Detect which cell encompasses the target text, then output its (X, Y) center coordinate. 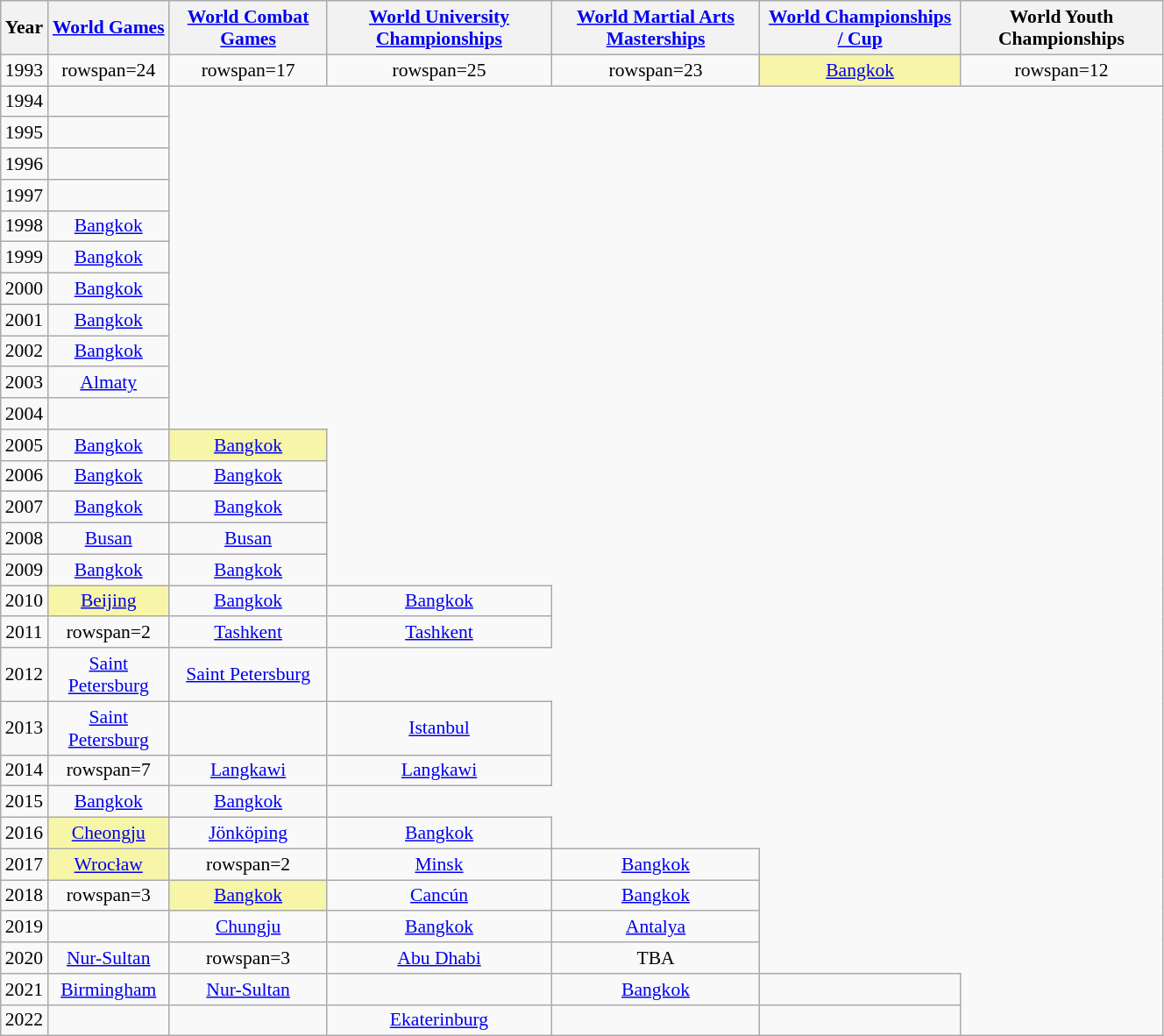
World Youth Championships (1062, 28)
2020 (25, 958)
Antalya (656, 927)
2001 (25, 320)
2021 (25, 990)
2009 (25, 570)
2005 (25, 445)
2004 (25, 414)
2018 (25, 896)
1993 (25, 70)
Year (25, 28)
Birmingham (109, 990)
World Games (109, 28)
rowspan=25 (440, 70)
Istanbul (440, 727)
World University Championships (440, 28)
2007 (25, 507)
2014 (25, 770)
Jönköping (247, 834)
rowspan=24 (109, 70)
2000 (25, 289)
1995 (25, 133)
World Championships / Cup (861, 28)
Ekaterinburg (440, 1020)
1997 (25, 195)
Cancún (440, 896)
Chungju (247, 927)
2019 (25, 927)
2022 (25, 1020)
rowspan=7 (109, 770)
Beijing (109, 601)
2015 (25, 802)
2006 (25, 476)
World Combat Games (247, 28)
World Martial Arts Masterships (656, 28)
Wrocław (109, 864)
2002 (25, 351)
1996 (25, 164)
Minsk (440, 864)
2017 (25, 864)
2010 (25, 601)
1998 (25, 226)
rowspan=17 (247, 70)
rowspan=23 (656, 70)
Abu Dhabi (440, 958)
TBA (656, 958)
1994 (25, 102)
2008 (25, 539)
2011 (25, 633)
2016 (25, 834)
Almaty (109, 383)
Cheongju (109, 834)
2003 (25, 383)
2012 (25, 675)
rowspan=12 (1062, 70)
1999 (25, 258)
2013 (25, 727)
